Extract the (x, y) coordinate from the center of the cell holding the provided text.  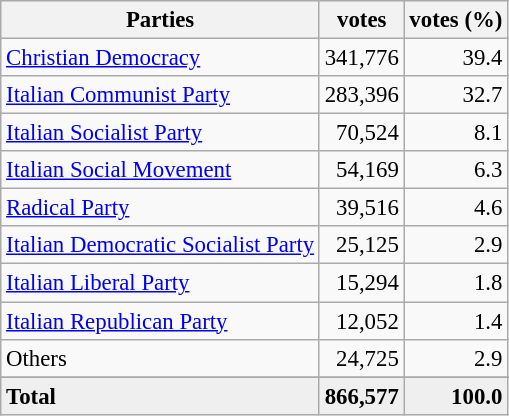
54,169 (362, 170)
votes (%) (456, 20)
1.8 (456, 283)
6.3 (456, 170)
100.0 (456, 396)
Radical Party (160, 208)
Others (160, 358)
Italian Liberal Party (160, 283)
39,516 (362, 208)
8.1 (456, 133)
Italian Republican Party (160, 321)
4.6 (456, 208)
Parties (160, 20)
Italian Social Movement (160, 170)
votes (362, 20)
70,524 (362, 133)
32.7 (456, 95)
39.4 (456, 58)
Christian Democracy (160, 58)
12,052 (362, 321)
341,776 (362, 58)
283,396 (362, 95)
24,725 (362, 358)
1.4 (456, 321)
15,294 (362, 283)
Italian Democratic Socialist Party (160, 245)
866,577 (362, 396)
25,125 (362, 245)
Total (160, 396)
Italian Socialist Party (160, 133)
Italian Communist Party (160, 95)
